Provide the [x, y] coordinate of the cell's center where the given text is located.  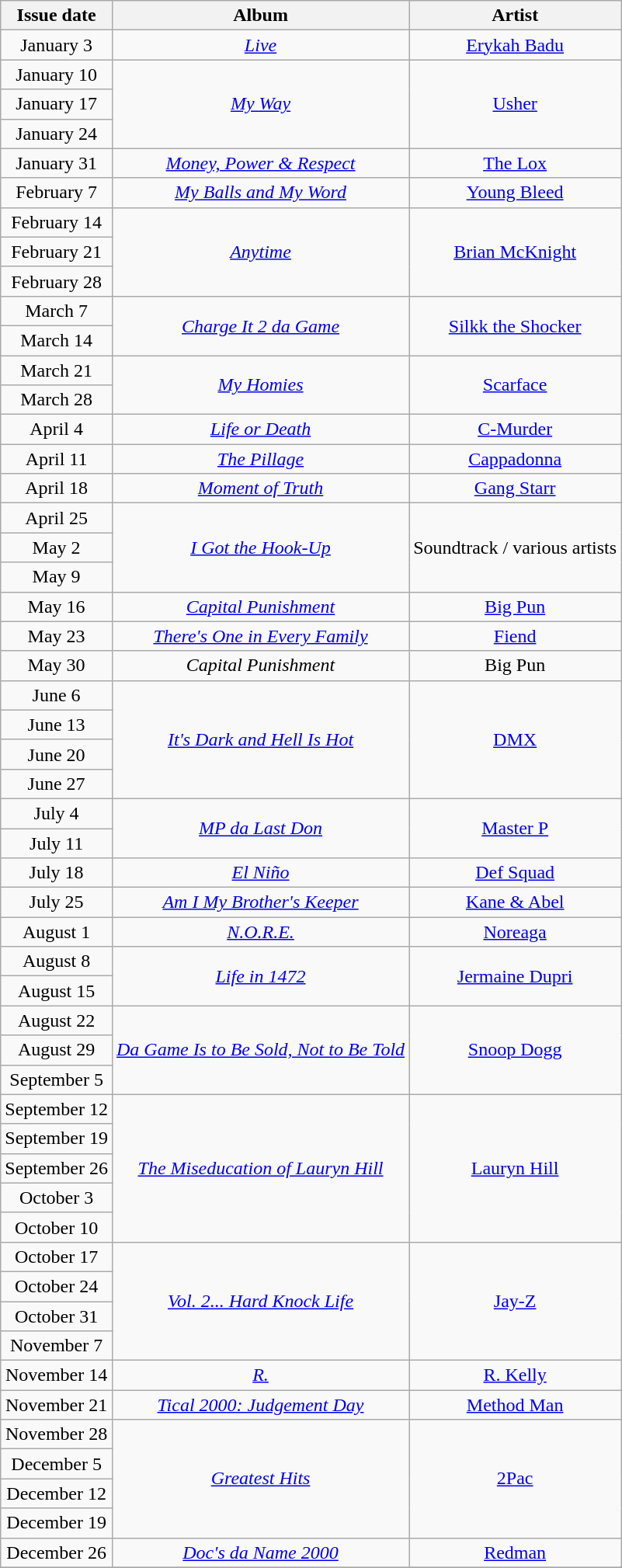
August 22 [57, 1020]
October 31 [57, 1316]
June 20 [57, 754]
Tical 2000: Judgement Day [260, 1405]
April 18 [57, 488]
May 23 [57, 636]
October 10 [57, 1227]
December 5 [57, 1464]
August 29 [57, 1050]
August 8 [57, 961]
I Got the Hook-Up [260, 548]
Moment of Truth [260, 488]
There's One in Every Family [260, 636]
Lauryn Hill [516, 1168]
November 14 [57, 1375]
Brian McKnight [516, 252]
Life or Death [260, 429]
Scarface [516, 385]
N.O.R.E. [260, 932]
Silkk the Shocker [516, 325]
Def Squad [516, 873]
April 4 [57, 429]
May 30 [57, 666]
The Miseducation of Lauryn Hill [260, 1168]
Da Game Is to Be Sold, Not to Be Told [260, 1050]
Live [260, 45]
September 26 [57, 1168]
Master P [516, 828]
Money, Power & Respect [260, 163]
2Pac [516, 1479]
R. [260, 1375]
July 18 [57, 873]
Erykah Badu [516, 45]
Fiend [516, 636]
December 19 [57, 1523]
El Niño [260, 873]
The Pillage [260, 459]
Method Man [516, 1405]
Young Bleed [516, 193]
July 4 [57, 813]
R. Kelly [516, 1375]
May 9 [57, 577]
January 31 [57, 163]
April 11 [57, 459]
Album [260, 16]
September 12 [57, 1109]
December 12 [57, 1493]
July 25 [57, 902]
February 21 [57, 252]
August 15 [57, 991]
Noreaga [516, 932]
March 21 [57, 370]
December 26 [57, 1552]
The Lox [516, 163]
October 17 [57, 1257]
My Homies [260, 385]
February 28 [57, 281]
Kane & Abel [516, 902]
November 28 [57, 1434]
July 11 [57, 843]
Am I My Brother's Keeper [260, 902]
Gang Starr [516, 488]
May 2 [57, 548]
Redman [516, 1552]
September 19 [57, 1139]
Charge It 2 da Game [260, 325]
Usher [516, 104]
March 7 [57, 311]
September 5 [57, 1080]
January 10 [57, 75]
November 7 [57, 1346]
October 24 [57, 1286]
October 3 [57, 1198]
MP da Last Don [260, 828]
Snoop Dogg [516, 1050]
June 27 [57, 784]
January 3 [57, 45]
Greatest Hits [260, 1479]
January 24 [57, 134]
Jay-Z [516, 1301]
My Way [260, 104]
Issue date [57, 16]
April 25 [57, 518]
Doc's da Name 2000 [260, 1552]
January 17 [57, 104]
Life in 1472 [260, 976]
Cappadonna [516, 459]
Anytime [260, 252]
Jermaine Dupri [516, 976]
November 21 [57, 1405]
March 28 [57, 400]
My Balls and My Word [260, 193]
May 16 [57, 607]
Soundtrack / various artists [516, 548]
June 6 [57, 695]
March 14 [57, 340]
February 7 [57, 193]
It's Dark and Hell Is Hot [260, 739]
Artist [516, 16]
June 13 [57, 725]
Vol. 2... Hard Knock Life [260, 1301]
C-Murder [516, 429]
August 1 [57, 932]
DMX [516, 739]
February 14 [57, 222]
